Extract the (X, Y) coordinate from the center of the cell holding the provided text.  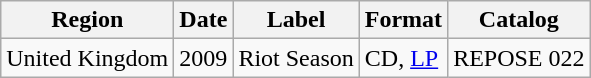
Catalog (519, 20)
Riot Season (296, 58)
CD, LP (403, 58)
Label (296, 20)
United Kingdom (88, 58)
REPOSE 022 (519, 58)
Format (403, 20)
2009 (204, 58)
Region (88, 20)
Date (204, 20)
